From the cell containing the given text, extract its center point as (X, Y) coordinate. 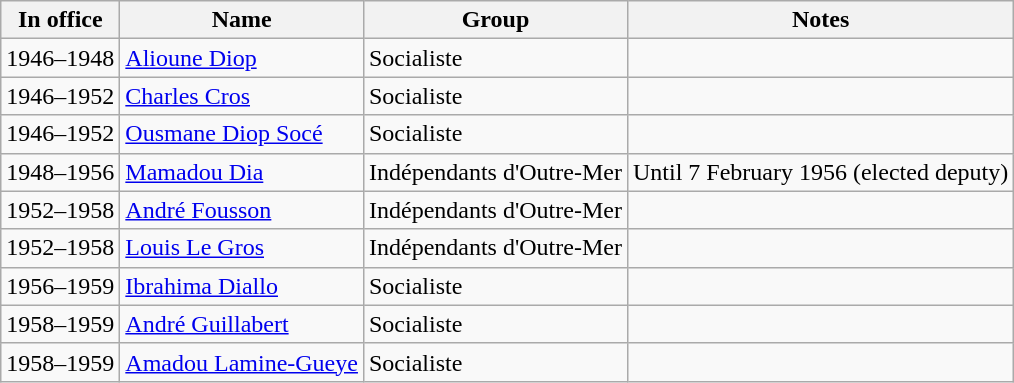
Amadou Lamine-Gueye (242, 362)
Mamadou Dia (242, 172)
André Guillabert (242, 324)
Louis Le Gros (242, 248)
In office (60, 20)
Notes (820, 20)
1948–1956 (60, 172)
André Fousson (242, 210)
Until 7 February 1956 (elected deputy) (820, 172)
1946–1948 (60, 58)
Ibrahima Diallo (242, 286)
1956–1959 (60, 286)
Name (242, 20)
Alioune Diop (242, 58)
Ousmane Diop Socé (242, 134)
Charles Cros (242, 96)
Group (495, 20)
